For the text-containing cell, return its midpoint in [X, Y] coordinate format. 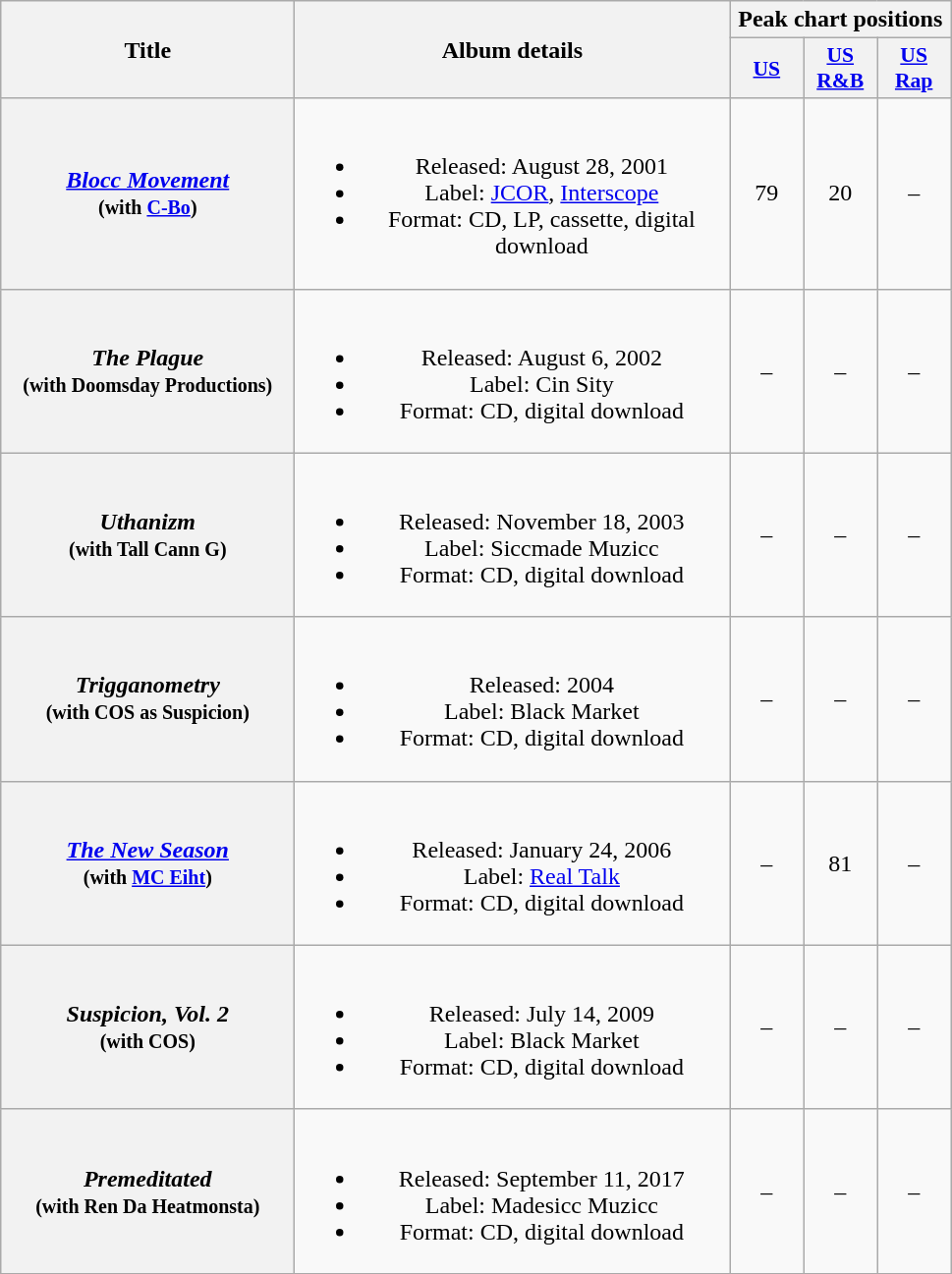
The Plague (with Doomsday Productions) [147, 371]
81 [841, 862]
Blocc Movement (with C-Bo) [147, 194]
Suspicion, Vol. 2 (with COS) [147, 1027]
Released: August 28, 2001Label: JCOR, InterscopeFormat: CD, LP, cassette, digital download [513, 194]
Premeditated (with Ren Da Heatmonsta) [147, 1191]
20 [841, 194]
Peak chart positions [841, 20]
Released: July 14, 2009Label: Black MarketFormat: CD, digital download [513, 1027]
79 [766, 194]
USRap [914, 69]
Released: 2004Label: Black MarketFormat: CD, digital download [513, 699]
Released: August 6, 2002Label: Cin SityFormat: CD, digital download [513, 371]
Title [147, 49]
USR&B [841, 69]
US [766, 69]
Released: September 11, 2017Label: Madesicc MuziccFormat: CD, digital download [513, 1191]
Uthanizm (with Tall Cann G) [147, 534]
Trigganometry (with COS as Suspicion) [147, 699]
Released: November 18, 2003Label: Siccmade MuziccFormat: CD, digital download [513, 534]
Album details [513, 49]
Released: January 24, 2006Label: Real TalkFormat: CD, digital download [513, 862]
The New Season (with MC Eiht) [147, 862]
